Find where the given text appears and provide that cell's center as [X, Y] coordinate. 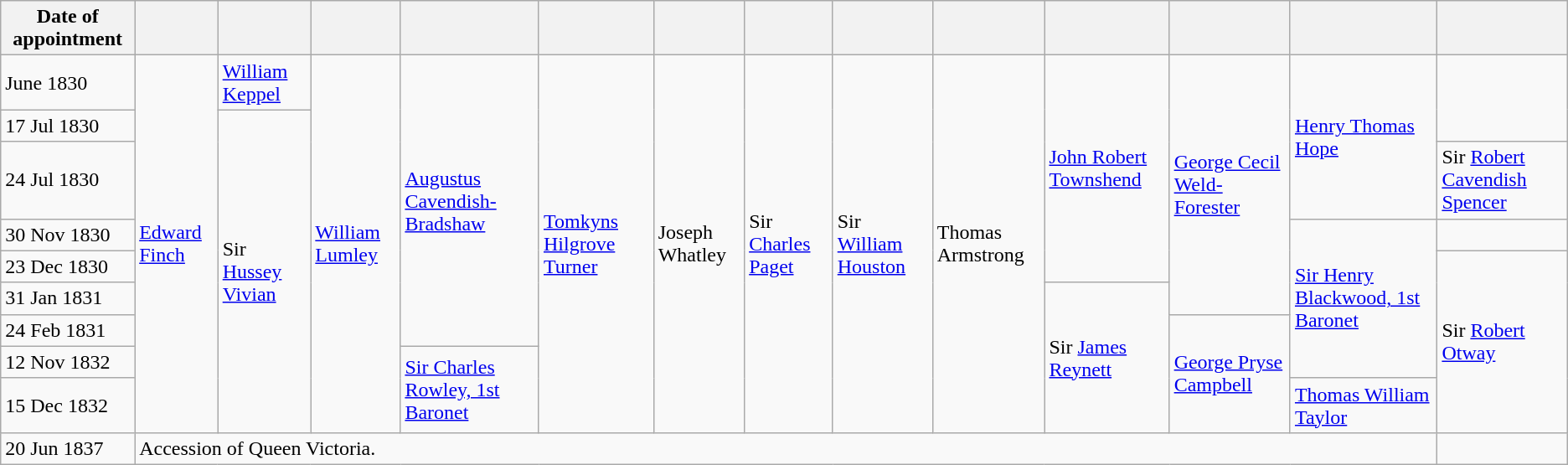
12 Nov 1832 [68, 362]
William Keppel [265, 82]
Thomas Armstrong [988, 245]
Thomas William Taylor [1364, 406]
William Lumley [355, 245]
30 Nov 1830 [68, 235]
Edward Finch [176, 245]
17 Jul 1830 [68, 126]
Sir Charles Rowley, 1st Baronet [470, 389]
June 1830 [68, 82]
24 Jul 1830 [68, 180]
23 Dec 1830 [68, 266]
Accession of Queen Victoria. [786, 448]
Sir William Houston [883, 245]
Joseph Whatley [699, 245]
Sir Robert Otway [1503, 342]
Tomkyns Hilgrove Turner [596, 245]
Sir Charles Paget [789, 245]
Sir Robert Cavendish Spencer [1503, 180]
15 Dec 1832 [68, 406]
Sir Henry Blackwood, 1st Baronet [1364, 298]
Date of appointment [68, 28]
George Pryse Campbell [1230, 374]
Henry Thomas Hope [1364, 137]
Augustus Cavendish-Bradshaw [470, 201]
Sir James Reynett [1107, 357]
John Robert Townshend [1107, 169]
24 Feb 1831 [68, 330]
31 Jan 1831 [68, 298]
George Cecil Weld-Forester [1230, 184]
Sir Hussey Vivian [265, 271]
20 Jun 1837 [68, 448]
